Provide the (x, y) coordinate of the cell's center where the given text is located.  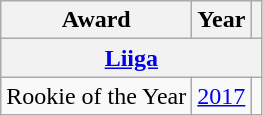
Rookie of the Year (96, 96)
Liiga (132, 58)
Year (222, 20)
Award (96, 20)
2017 (222, 96)
